Output the [X, Y] coordinate of the center of the cell containing the given text.  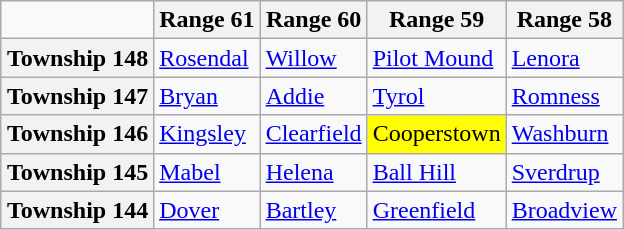
Willow [314, 58]
Township 147 [77, 96]
Township 145 [77, 172]
Clearfield [314, 134]
Range 58 [564, 20]
Dover [207, 210]
Sverdrup [564, 172]
Mabel [207, 172]
Tyrol [436, 96]
Addie [314, 96]
Rosendal [207, 58]
Washburn [564, 134]
Helena [314, 172]
Broadview [564, 210]
Bryan [207, 96]
Cooperstown [436, 134]
Bartley [314, 210]
Range 60 [314, 20]
Ball Hill [436, 172]
Township 144 [77, 210]
Range 59 [436, 20]
Pilot Mound [436, 58]
Greenfield [436, 210]
Kingsley [207, 134]
Range 61 [207, 20]
Township 148 [77, 58]
Romness [564, 96]
Township 146 [77, 134]
Lenora [564, 58]
